Return the (x, y) coordinate for the center point of the cell that contains the specified text.  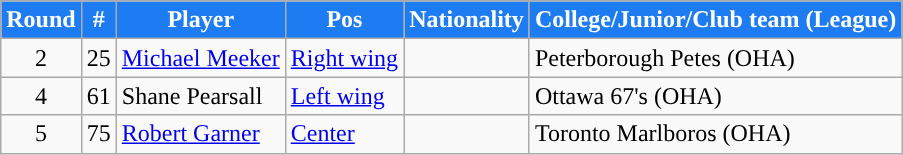
Toronto Marlboros (OHA) (715, 134)
Peterborough Petes (OHA) (715, 58)
5 (41, 134)
Nationality (467, 20)
Center (344, 134)
Round (41, 20)
Pos (344, 20)
College/Junior/Club team (League) (715, 20)
# (98, 20)
Michael Meeker (200, 58)
Player (200, 20)
Right wing (344, 58)
75 (98, 134)
Robert Garner (200, 134)
61 (98, 96)
2 (41, 58)
4 (41, 96)
25 (98, 58)
Shane Pearsall (200, 96)
Ottawa 67's (OHA) (715, 96)
Left wing (344, 96)
